Scan for the cell matching the given text and deliver its [x, y] coordinate at center. 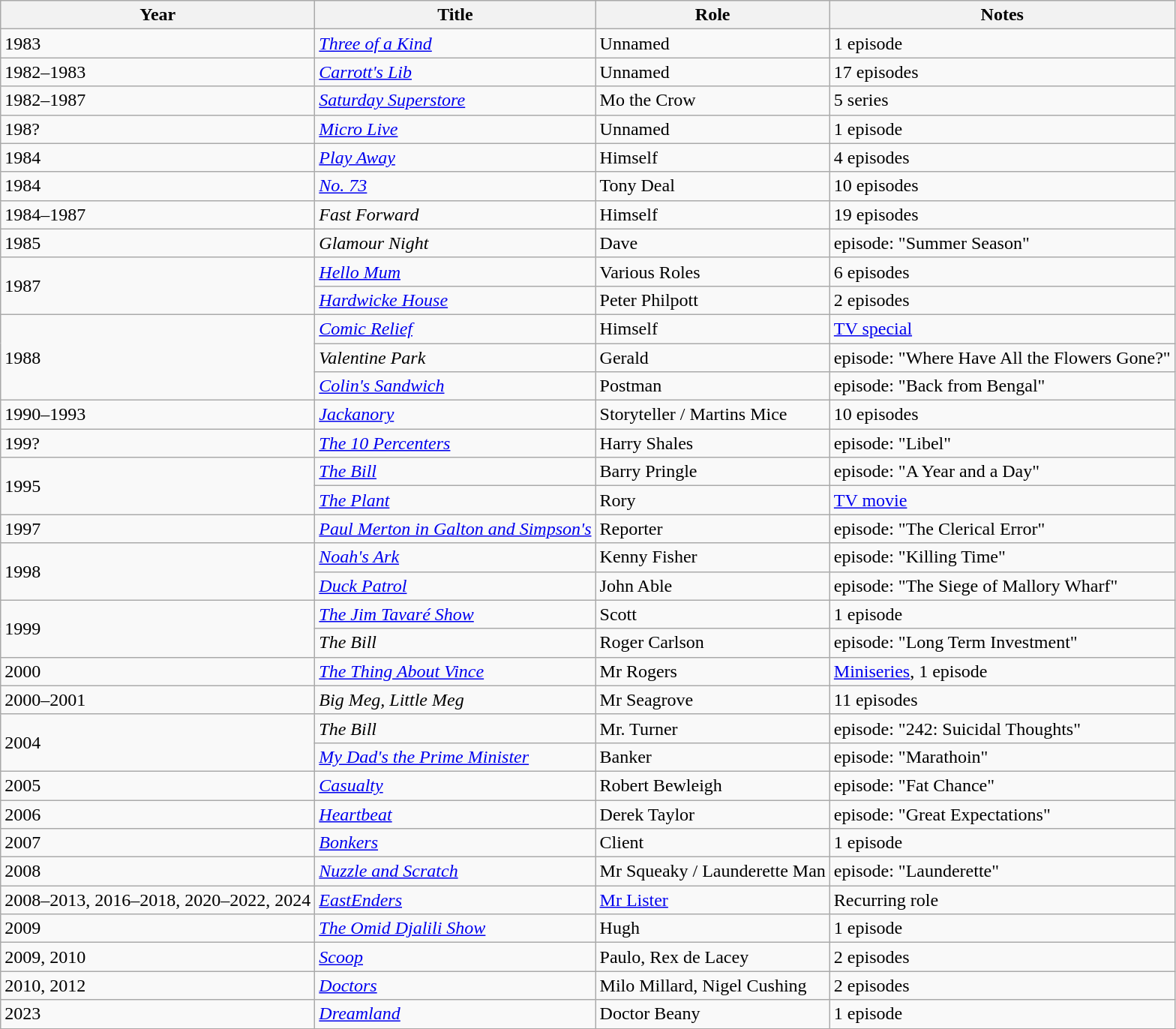
17 episodes [1002, 72]
Doctor Beany [712, 1014]
episode: "Libel" [1002, 443]
Scoop [455, 957]
1983 [157, 43]
2006 [157, 814]
Robert Bewleigh [712, 785]
Harry Shales [712, 443]
Scott [712, 614]
1985 [157, 243]
Hardwicke House [455, 300]
episode: "Killing Time" [1002, 557]
1982–1983 [157, 72]
Recurring role [1002, 900]
Mr Seagrove [712, 700]
Three of a Kind [455, 43]
Hello Mum [455, 271]
Gerald [712, 358]
Big Meg, Little Meg [455, 700]
2004 [157, 742]
2008 [157, 871]
Colin's Sandwich [455, 386]
Fast Forward [455, 214]
Mr. Turner [712, 728]
episode: "Marathoin" [1002, 757]
Reporter [712, 529]
1987 [157, 286]
Paul Merton in Galton and Simpson's [455, 529]
11 episodes [1002, 700]
episode: "Long Term Investment" [1002, 643]
The Omid Djalili Show [455, 928]
episode: "Great Expectations" [1002, 814]
The Jim Tavaré Show [455, 614]
2007 [157, 843]
Glamour Night [455, 243]
Dave [712, 243]
1995 [157, 486]
Casualty [455, 785]
The Plant [455, 500]
Duck Patrol [455, 586]
Dreamland [455, 1014]
Role [712, 15]
Noah's Ark [455, 557]
2023 [157, 1014]
Roger Carlson [712, 643]
Saturday Superstore [455, 100]
Barry Pringle [712, 472]
EastEnders [455, 900]
4 episodes [1002, 157]
Bonkers [455, 843]
episode: "242: Suicidal Thoughts" [1002, 728]
Micro Live [455, 129]
Comic Relief [455, 328]
1998 [157, 571]
episode: "Fat Chance" [1002, 785]
Doctors [455, 985]
1990–1993 [157, 415]
1984–1987 [157, 214]
The Thing About Vince [455, 671]
episode: "Launderette" [1002, 871]
2009, 2010 [157, 957]
Various Roles [712, 271]
2009 [157, 928]
episode: "The Siege of Mallory Wharf" [1002, 586]
Milo Millard, Nigel Cushing [712, 985]
Derek Taylor [712, 814]
198? [157, 129]
No. 73 [455, 186]
Miniseries, 1 episode [1002, 671]
1997 [157, 529]
5 series [1002, 100]
1999 [157, 628]
Year [157, 15]
199? [157, 443]
2005 [157, 785]
Play Away [455, 157]
Heartbeat [455, 814]
Client [712, 843]
2008–2013, 2016–2018, 2020–2022, 2024 [157, 900]
2010, 2012 [157, 985]
Mo the Crow [712, 100]
2000 [157, 671]
Valentine Park [455, 358]
Notes [1002, 15]
Banker [712, 757]
1988 [157, 357]
Mr Rogers [712, 671]
Carrott's Lib [455, 72]
episode: "The Clerical Error" [1002, 529]
Title [455, 15]
TV movie [1002, 500]
episode: "Back from Bengal" [1002, 386]
Kenny Fisher [712, 557]
John Able [712, 586]
Tony Deal [712, 186]
Postman [712, 386]
episode: "Summer Season" [1002, 243]
The 10 Percenters [455, 443]
19 episodes [1002, 214]
Peter Philpott [712, 300]
Mr Lister [712, 900]
episode: "A Year and a Day" [1002, 472]
Hugh [712, 928]
2000–2001 [157, 700]
TV special [1002, 328]
Rory [712, 500]
Paulo, Rex de Lacey [712, 957]
6 episodes [1002, 271]
Nuzzle and Scratch [455, 871]
My Dad's the Prime Minister [455, 757]
Mr Squeaky / Launderette Man [712, 871]
episode: "Where Have All the Flowers Gone?" [1002, 358]
1982–1987 [157, 100]
Jackanory [455, 415]
Storyteller / Martins Mice [712, 415]
